Detect which cell encompasses the target text, then output its [x, y] center coordinate. 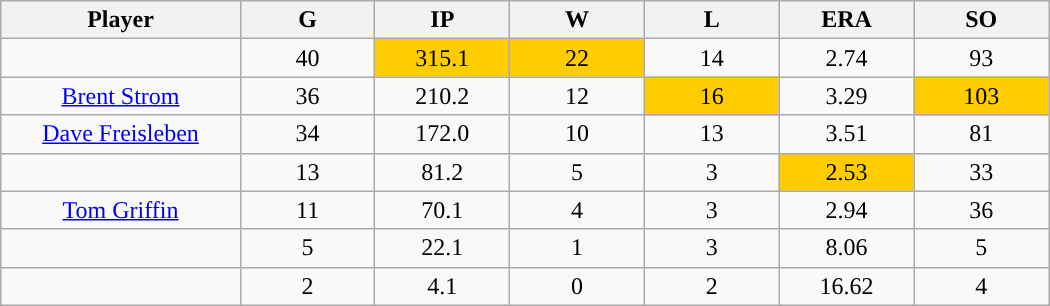
81.2 [442, 172]
3.29 [846, 96]
315.1 [442, 58]
34 [308, 134]
103 [982, 96]
Dave Freisleben [121, 134]
70.1 [442, 210]
22.1 [442, 248]
G [308, 20]
14 [712, 58]
Tom Griffin [121, 210]
11 [308, 210]
L [712, 20]
Player [121, 20]
22 [578, 58]
SO [982, 20]
93 [982, 58]
1 [578, 248]
81 [982, 134]
16.62 [846, 286]
Brent Strom [121, 96]
2.53 [846, 172]
33 [982, 172]
172.0 [442, 134]
10 [578, 134]
12 [578, 96]
210.2 [442, 96]
4.1 [442, 286]
2.74 [846, 58]
40 [308, 58]
3.51 [846, 134]
0 [578, 286]
IP [442, 20]
ERA [846, 20]
2.94 [846, 210]
16 [712, 96]
W [578, 20]
8.06 [846, 248]
